For the text-containing cell, return its midpoint in (x, y) coordinate format. 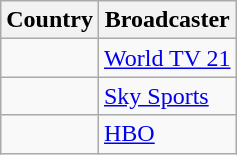
World TV 21 (167, 58)
Broadcaster (167, 20)
Sky Sports (167, 96)
HBO (167, 134)
Country (50, 20)
